From the cell containing the given text, extract its center point as [X, Y] coordinate. 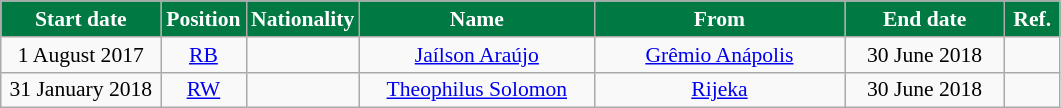
1 August 2017 [81, 55]
Name [476, 19]
Rijeka [719, 90]
Theophilus Solomon [476, 90]
Nationality [302, 19]
Position [204, 19]
Start date [81, 19]
31 January 2018 [81, 90]
Jaílson Araújo [476, 55]
End date [925, 19]
RB [204, 55]
From [719, 19]
RW [204, 90]
Grêmio Anápolis [719, 55]
Ref. [1032, 19]
